Determine the [x, y] coordinate at the center of the cell enclosing the given text.  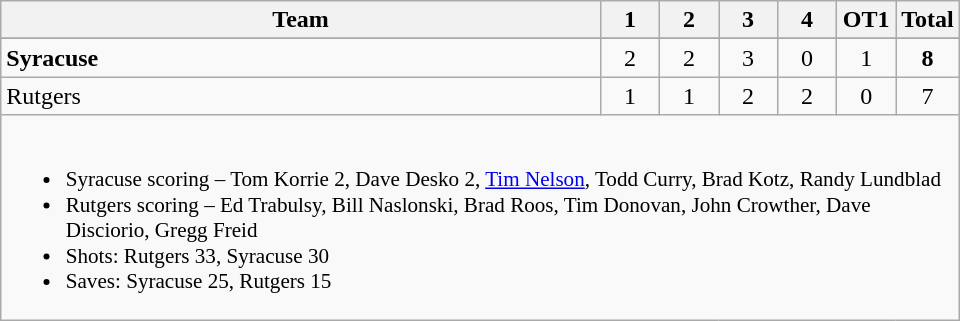
4 [808, 20]
Team [301, 20]
7 [928, 96]
Total [928, 20]
Syracuse [301, 58]
OT1 [866, 20]
Rutgers [301, 96]
8 [928, 58]
